Provide the (X, Y) coordinate of the cell's center where the given text is located.  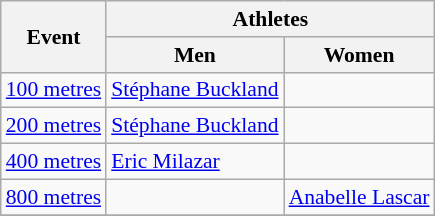
200 metres (54, 126)
800 metres (54, 197)
100 metres (54, 90)
Men (194, 55)
Athletes (270, 19)
Women (360, 55)
Event (54, 36)
Eric Milazar (194, 162)
400 metres (54, 162)
Anabelle Lascar (360, 197)
